Scan for the cell matching the given text and deliver its [x, y] coordinate at center. 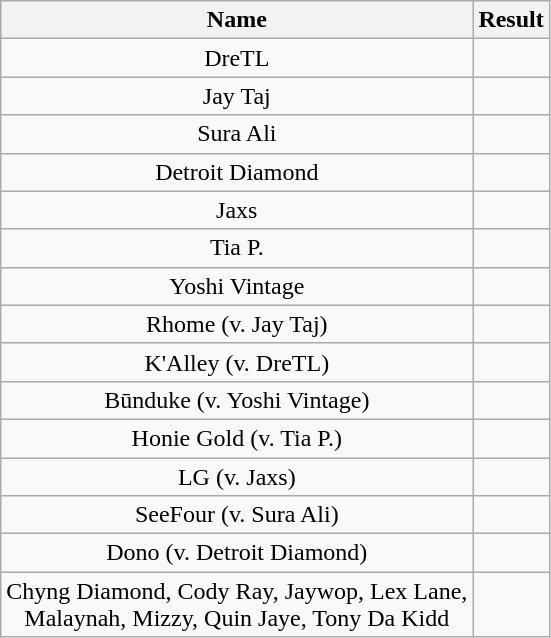
Būnduke (v. Yoshi Vintage) [237, 400]
Result [511, 20]
DreTL [237, 58]
Jay Taj [237, 96]
Dono (v. Detroit Diamond) [237, 553]
Name [237, 20]
Honie Gold (v. Tia P.) [237, 438]
Chyng Diamond, Cody Ray, Jaywop, Lex Lane,Malaynah, Mizzy, Quin Jaye, Tony Da Kidd [237, 604]
Detroit Diamond [237, 172]
Rhome (v. Jay Taj) [237, 324]
K'Alley (v. DreTL) [237, 362]
Yoshi Vintage [237, 286]
SeeFour (v. Sura Ali) [237, 515]
Tia P. [237, 248]
Jaxs [237, 210]
Sura Ali [237, 134]
LG (v. Jaxs) [237, 477]
